Extract the [X, Y] coordinate from the center of the cell holding the provided text.  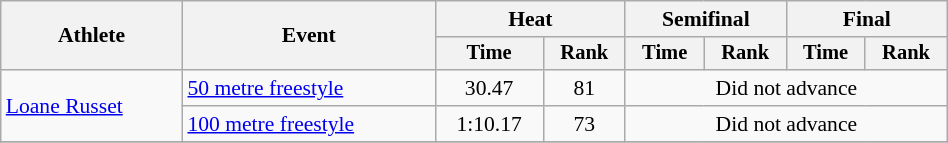
Loane Russet [92, 106]
30.47 [489, 88]
Final [866, 19]
Semifinal [706, 19]
81 [584, 88]
1:10.17 [489, 124]
100 metre freestyle [308, 124]
Event [308, 36]
Heat [530, 19]
50 metre freestyle [308, 88]
73 [584, 124]
Athlete [92, 36]
